Scan for the cell matching the given text and deliver its [x, y] coordinate at center. 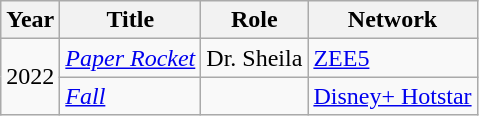
ZEE5 [392, 58]
Paper Rocket [130, 58]
Year [30, 20]
2022 [30, 77]
Dr. Sheila [254, 58]
Network [392, 20]
Disney+ Hotstar [392, 96]
Title [130, 20]
Fall [130, 96]
Role [254, 20]
